From the cell containing the given text, extract its center point as (X, Y) coordinate. 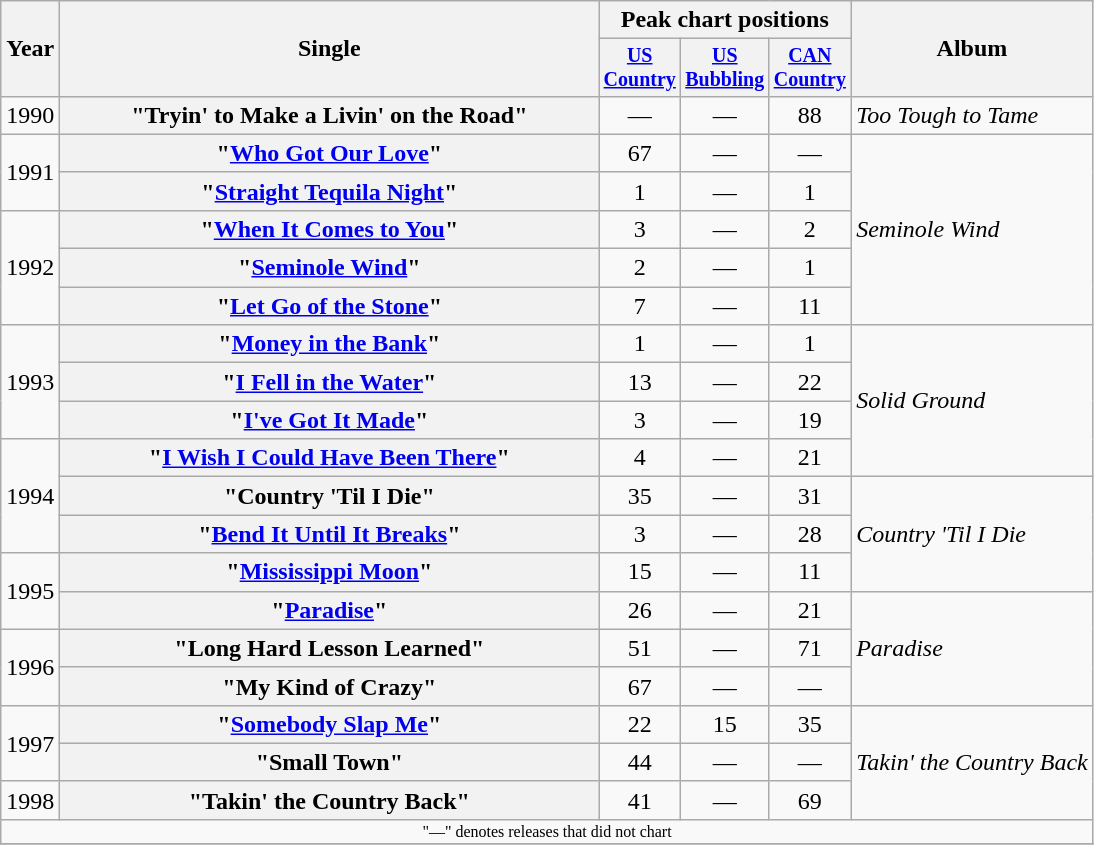
"Country 'Til I Die" (330, 496)
Too Tough to Tame (972, 115)
Year (30, 49)
"Long Hard Lesson Learned" (330, 648)
US Country (640, 68)
7 (640, 306)
CAN Country (810, 68)
44 (640, 762)
Paradise (972, 648)
"Small Town" (330, 762)
"I've Got It Made" (330, 420)
Peak chart positions (725, 20)
26 (640, 610)
"Tryin' to Make a Livin' on the Road" (330, 115)
88 (810, 115)
19 (810, 420)
51 (640, 648)
"Takin' the Country Back" (330, 800)
1993 (30, 382)
Solid Ground (972, 401)
"I Fell in the Water" (330, 382)
1995 (30, 591)
"My Kind of Crazy" (330, 686)
1996 (30, 667)
"When It Comes to You" (330, 229)
"Let Go of the Stone" (330, 306)
1998 (30, 800)
"Seminole Wind" (330, 268)
"Somebody Slap Me" (330, 724)
Seminole Wind (972, 229)
US Bubbling (725, 68)
"—" denotes releases that did not chart (548, 831)
1997 (30, 743)
4 (640, 458)
41 (640, 800)
Country 'Til I Die (972, 534)
69 (810, 800)
31 (810, 496)
"Paradise" (330, 610)
1994 (30, 496)
"Bend It Until It Breaks" (330, 534)
Album (972, 49)
1991 (30, 172)
"Who Got Our Love" (330, 153)
28 (810, 534)
"Straight Tequila Night" (330, 191)
71 (810, 648)
Takin' the Country Back (972, 762)
13 (640, 382)
"Money in the Bank" (330, 344)
1992 (30, 267)
"Mississippi Moon" (330, 572)
"I Wish I Could Have Been There" (330, 458)
1990 (30, 115)
Single (330, 49)
